Output the [X, Y] coordinate of the center of the cell containing the given text.  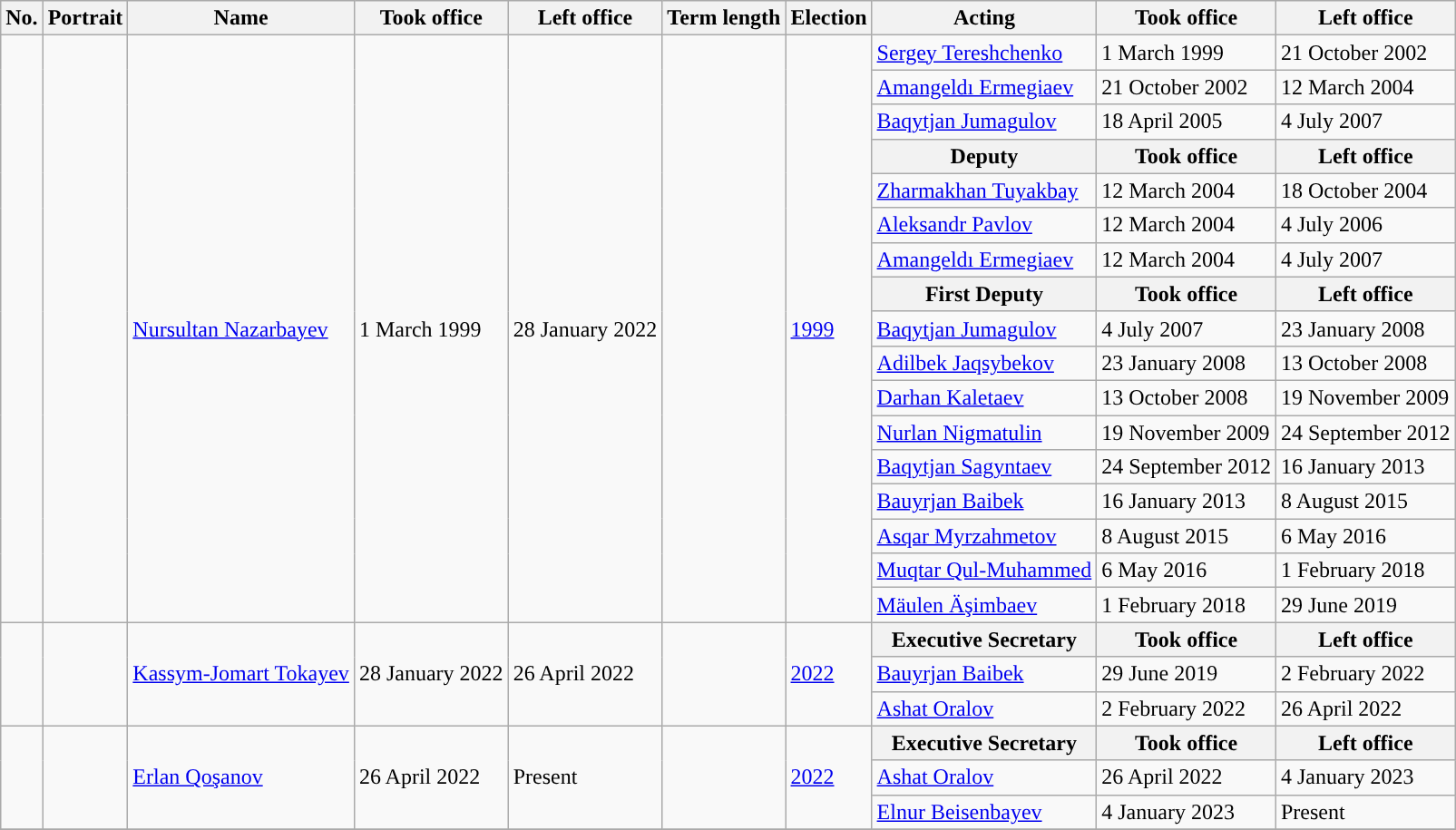
Darhan Kaletaev [984, 397]
Adilbek Jaqsybekov [984, 363]
Kassym-Jomart Tokayev [241, 674]
4 July 2006 [1365, 225]
Name [241, 18]
Baqytjan Sagyntaev [984, 467]
Election [829, 18]
Sergey Tereshchenko [984, 53]
Portrait [85, 18]
Zharmakhan Tuyakbay [984, 190]
Term length [724, 18]
Nursultan Nazarbayev [241, 328]
Asqar Myrzahmetov [984, 536]
Nurlan Nigmatulin [984, 433]
Aleksandr Pavlov [984, 225]
Erlan Qoşanov [241, 777]
Muqtar Qul-Muhammed [984, 571]
Acting [984, 18]
First Deputy [984, 294]
Mäulen Äşimbaev [984, 605]
18 October 2004 [1365, 190]
Deputy [984, 156]
1999 [829, 328]
No. [22, 18]
18 April 2005 [1187, 122]
Elnur Beisenbayev [984, 812]
